Return the [X, Y] coordinate for the center point of the cell that contains the specified text.  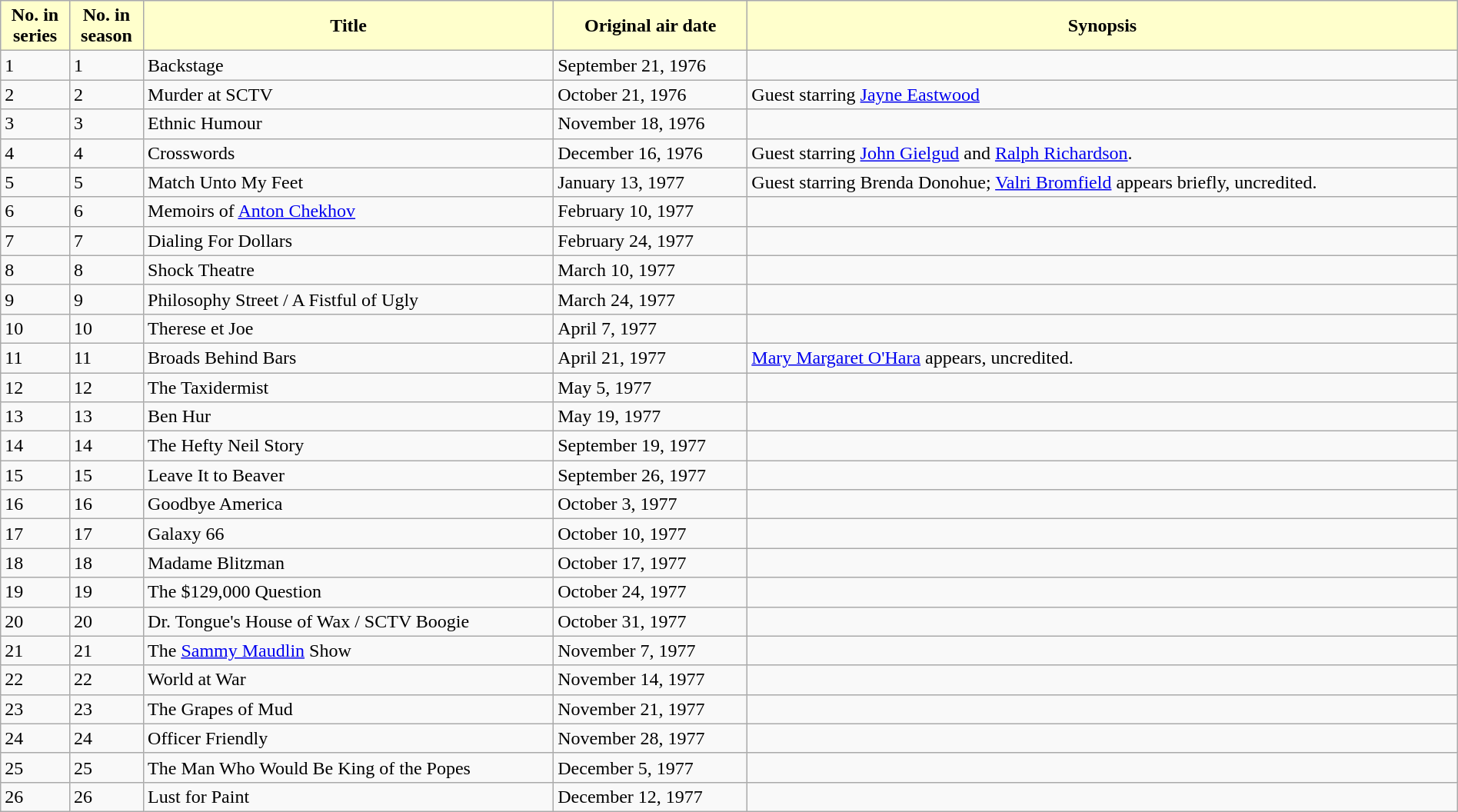
October 3, 1977 [651, 504]
October 10, 1977 [651, 534]
Leave It to Beaver [349, 475]
December 16, 1976 [651, 153]
February 24, 1977 [651, 241]
October 24, 1977 [651, 592]
October 21, 1976 [651, 95]
May 5, 1977 [651, 387]
Memoirs of Anton Chekhov [349, 211]
November 7, 1977 [651, 651]
Galaxy 66 [349, 534]
March 10, 1977 [651, 270]
May 19, 1977 [651, 417]
September 26, 1977 [651, 475]
Lust for Paint [349, 797]
November 28, 1977 [651, 738]
Match Unto My Feet [349, 182]
Crosswords [349, 153]
Philosophy Street / A Fistful of Ugly [349, 299]
December 5, 1977 [651, 767]
Dialing For Dollars [349, 241]
October 17, 1977 [651, 563]
Officer Friendly [349, 738]
Therese et Joe [349, 328]
The Hefty Neil Story [349, 446]
Dr. Tongue's House of Wax / SCTV Boogie [349, 621]
Ben Hur [349, 417]
November 18, 1976 [651, 124]
November 14, 1977 [651, 680]
Title [349, 26]
The Grapes of Mud [349, 709]
Goodbye America [349, 504]
April 21, 1977 [651, 358]
December 12, 1977 [651, 797]
Broads Behind Bars [349, 358]
World at War [349, 680]
Shock Theatre [349, 270]
November 21, 1977 [651, 709]
February 10, 1977 [651, 211]
January 13, 1977 [651, 182]
Guest starring Brenda Donohue; Valri Bromfield appears briefly, uncredited. [1103, 182]
The Man Who Would Be King of the Popes [349, 767]
Ethnic Humour [349, 124]
October 31, 1977 [651, 621]
Guest starring John Gielgud and Ralph Richardson. [1103, 153]
September 19, 1977 [651, 446]
Mary Margaret O'Hara appears, uncredited. [1103, 358]
Madame Blitzman [349, 563]
Backstage [349, 65]
Guest starring Jayne Eastwood [1103, 95]
April 7, 1977 [651, 328]
The $129,000 Question [349, 592]
Murder at SCTV [349, 95]
Original air date [651, 26]
No. in season [106, 26]
March 24, 1977 [651, 299]
Synopsis [1103, 26]
The Sammy Maudlin Show [349, 651]
No. in series [35, 26]
The Taxidermist [349, 387]
September 21, 1976 [651, 65]
